Capture the cell that displays the provided text and extract its (x, y) central coordinate. 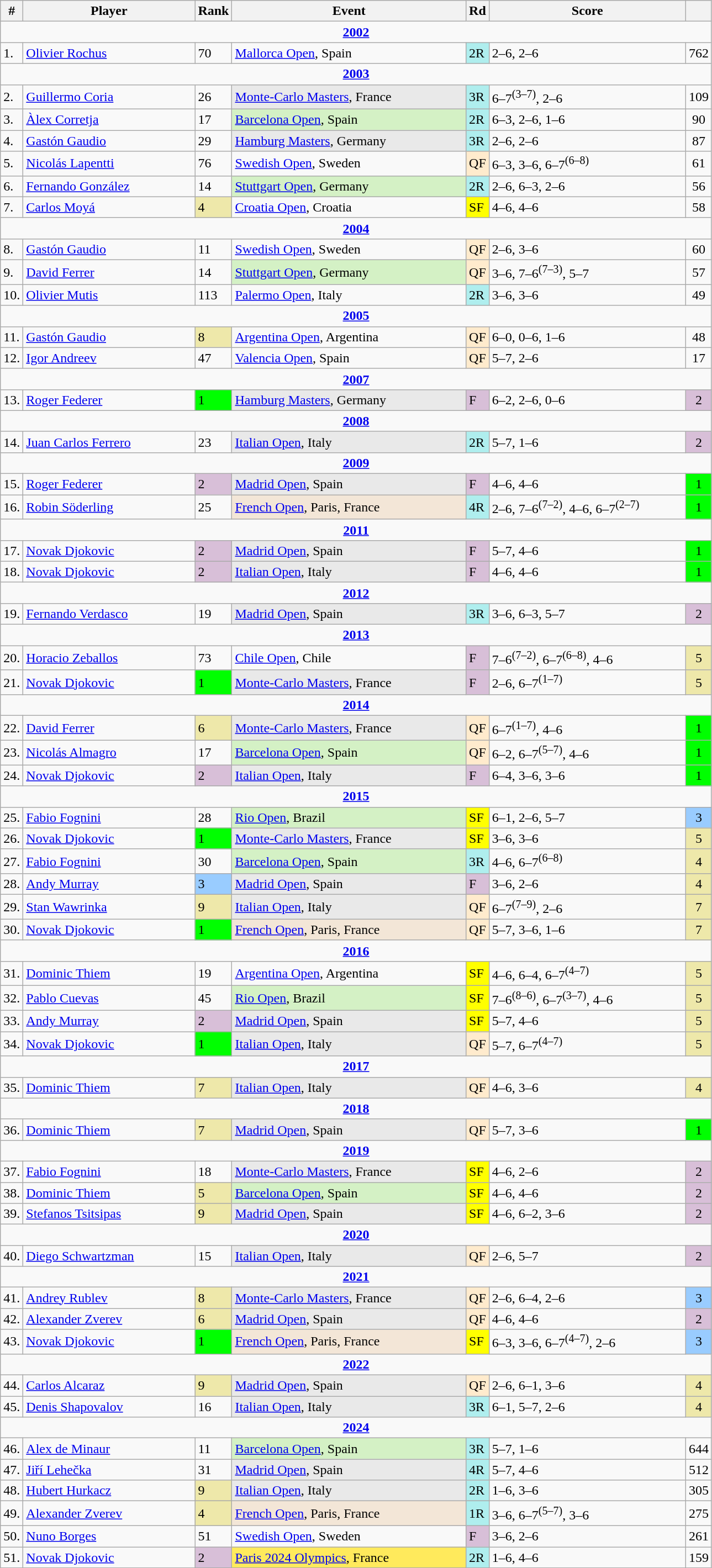
26 (213, 97)
Valencia Open, Spain (349, 358)
6–7(7–9), 2–6 (587, 907)
1–6, 4–6 (587, 1558)
Fernando Verdasco (109, 614)
29. (12, 907)
4–6, 6–7(6–8) (587, 862)
87 (698, 141)
5–7, 3–6 (587, 1129)
23 (213, 442)
76 (213, 163)
56 (698, 186)
1–6, 3–6 (587, 1491)
Àlex Corretja (109, 120)
762 (698, 53)
50. (12, 1537)
15. (12, 484)
6–0, 0–6, 1–6 (587, 337)
2–6, 7–6(7–2), 4–6, 6–7(2–7) (587, 507)
22. (12, 728)
7–6(7–2), 6–7(6–8), 4–6 (587, 658)
70 (213, 53)
2008 (356, 421)
109 (698, 97)
2–6, 6–3, 2–6 (587, 186)
Nicolás Almagro (109, 752)
Hubert Hurkacz (109, 1491)
159 (698, 1558)
37. (12, 1171)
13. (12, 400)
45. (12, 1407)
2004 (356, 228)
Event (349, 11)
7. (12, 207)
47 (213, 358)
29 (213, 141)
8. (12, 249)
49 (698, 295)
5. (12, 163)
25 (213, 507)
Carlos Alcaraz (109, 1386)
Olivier Rochus (109, 53)
46. (12, 1449)
305 (698, 1491)
24. (12, 775)
Pablo Cuevas (109, 999)
6–1, 2–6, 5–7 (587, 817)
2014 (356, 705)
16. (12, 507)
23. (12, 752)
Carlos Moyá (109, 207)
73 (213, 658)
644 (698, 1449)
31 (213, 1470)
48 (698, 337)
Chile Open, Chile (349, 658)
6–2, 2–6, 0–6 (587, 400)
512 (698, 1470)
2020 (356, 1235)
# (12, 11)
16 (213, 1407)
60 (698, 249)
2. (12, 97)
34. (12, 1044)
27. (12, 862)
Stefanos Tsitsipas (109, 1214)
6–3, 3–6, 6–7(6–8) (587, 163)
Olivier Mutis (109, 295)
3. (12, 120)
4–6, 2–6 (587, 1171)
Paris 2024 Olympics, France (349, 1558)
Guillermo Coria (109, 97)
2009 (356, 463)
11. (12, 337)
9. (12, 272)
40. (12, 1256)
33. (12, 1021)
Mallorca Open, Spain (349, 53)
Robin Söderling (109, 507)
42. (12, 1319)
2007 (356, 379)
2–6, 6–7(1–7) (587, 683)
19. (12, 614)
1R (478, 1513)
7–6(8–6), 6–7(3–7), 4–6 (587, 999)
2022 (356, 1365)
2013 (356, 635)
Denis Shapovalov (109, 1407)
90 (698, 120)
45 (213, 999)
2–6, 6–1, 3–6 (587, 1386)
6. (12, 186)
6–3, 2–6, 1–6 (587, 120)
48. (12, 1491)
28. (12, 884)
Andrey Rublev (109, 1298)
Igor Andreev (109, 358)
2–6, 5–7 (587, 1256)
4. (12, 141)
5–7, 2–6 (587, 358)
3–6, 6–7(5–7), 3–6 (587, 1513)
18 (213, 1171)
2016 (356, 951)
30. (12, 930)
17. (12, 551)
Rank (213, 11)
39. (12, 1214)
36. (12, 1129)
10. (12, 295)
14. (12, 442)
Juan Carlos Ferrero (109, 442)
28 (213, 817)
Nicolás Lapentti (109, 163)
3–6, 6–3, 5–7 (587, 614)
6–2, 6–7(5–7), 4–6 (587, 752)
51 (213, 1537)
25. (12, 817)
6–7(1–7), 4–6 (587, 728)
2–6, 3–6 (587, 249)
2003 (356, 74)
4–6, 3–6 (587, 1087)
Fernando González (109, 186)
30 (213, 862)
2–6, 6–4, 2–6 (587, 1298)
51. (12, 1558)
49. (12, 1513)
Player (109, 11)
2002 (356, 32)
38. (12, 1193)
Score (587, 11)
Diego Schwartzman (109, 1256)
113 (213, 295)
Alex de Minaur (109, 1449)
43. (12, 1342)
4–6, 6–2, 3–6 (587, 1214)
21. (12, 683)
47. (12, 1470)
26. (12, 838)
35. (12, 1087)
58 (698, 207)
261 (698, 1537)
Jiří Lehečka (109, 1470)
2017 (356, 1067)
6–4, 3–6, 3–6 (587, 775)
275 (698, 1513)
4–6, 6–4, 6–7(4–7) (587, 973)
2005 (356, 316)
61 (698, 163)
1. (12, 53)
Croatia Open, Croatia (349, 207)
6–1, 5–7, 2–6 (587, 1407)
5–7, 3–6, 1–6 (587, 930)
2019 (356, 1150)
3–6, 7–6(7–3), 5–7 (587, 272)
15 (213, 1256)
2024 (356, 1428)
20. (12, 658)
Stan Wawrinka (109, 907)
Palermo Open, Italy (349, 295)
6–7(3–7), 2–6 (587, 97)
Nuno Borges (109, 1537)
2011 (356, 530)
18. (12, 572)
2015 (356, 796)
12. (12, 358)
2021 (356, 1277)
32. (12, 999)
41. (12, 1298)
31. (12, 973)
2012 (356, 593)
2018 (356, 1108)
44. (12, 1386)
Horacio Zeballos (109, 658)
57 (698, 272)
6–3, 3–6, 6–7(4–7), 2–6 (587, 1342)
5–7, 6–7(4–7) (587, 1044)
Rd (478, 11)
